Extract the (x, y) coordinate from the center of the cell holding the provided text.  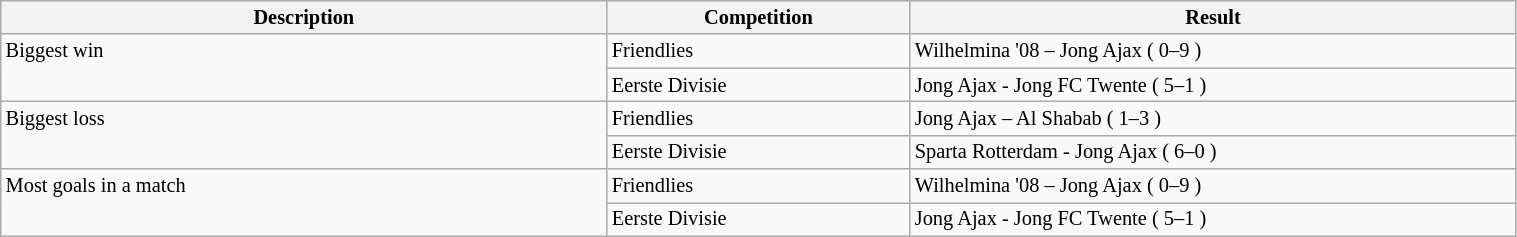
Competition (758, 17)
Sparta Rotterdam - Jong Ajax ( 6–0 ) (1213, 152)
Description (304, 17)
Jong Ajax – Al Shabab ( 1–3 ) (1213, 118)
Biggest win (304, 68)
Result (1213, 17)
Most goals in a match (304, 202)
Biggest loss (304, 134)
